Capture the cell that displays the provided text and extract its [X, Y] central coordinate. 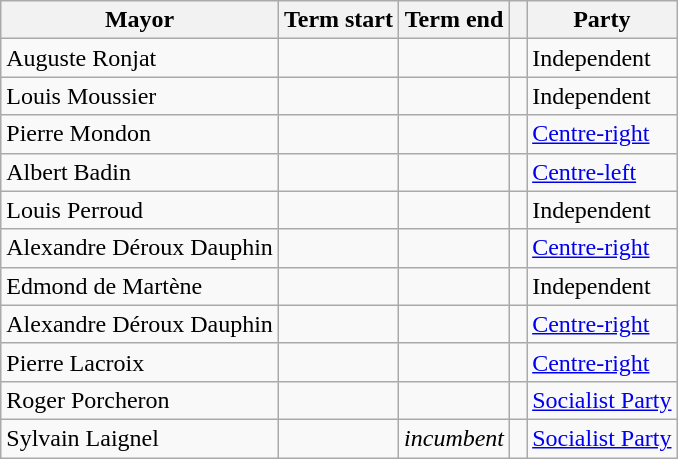
Party [602, 20]
Term end [454, 20]
Pierre Lacroix [140, 362]
Term start [338, 20]
Pierre Mondon [140, 134]
Mayor [140, 20]
Sylvain Laignel [140, 438]
Louis Moussier [140, 96]
Roger Porcheron [140, 400]
incumbent [454, 438]
Edmond de Martène [140, 286]
Centre-left [602, 172]
Auguste Ronjat [140, 58]
Albert Badin [140, 172]
Louis Perroud [140, 210]
